Search for the cell housing the specified text and yield its (x, y) center coordinate. 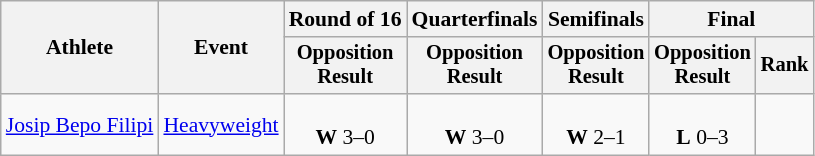
Semifinals (596, 19)
Quarterfinals (475, 19)
Athlete (80, 48)
W 2–1 (596, 124)
Rank (785, 66)
L 0–3 (702, 124)
Round of 16 (346, 19)
Heavyweight (220, 124)
Event (220, 48)
Josip Bepo Filipi (80, 124)
Final (731, 19)
